Detect which cell encompasses the target text, then output its (x, y) center coordinate. 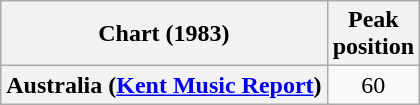
Peakposition (373, 34)
60 (373, 85)
Chart (1983) (164, 34)
Australia (Kent Music Report) (164, 85)
